Identify which cell holds the provided text, then report its (x, y) central coordinate. 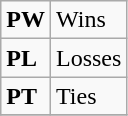
Ties (88, 96)
PL (26, 58)
PT (26, 96)
PW (26, 20)
Wins (88, 20)
Losses (88, 58)
